Return the [x, y] coordinate for the center point of the cell that contains the specified text.  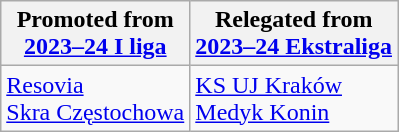
KS UJ Kraków Medyk Konin [294, 98]
Resovia Skra Częstochowa [96, 98]
Promoted from2023–24 I liga [96, 34]
Relegated from2023–24 Ekstraliga [294, 34]
